Capture the cell that displays the provided text and extract its (X, Y) central coordinate. 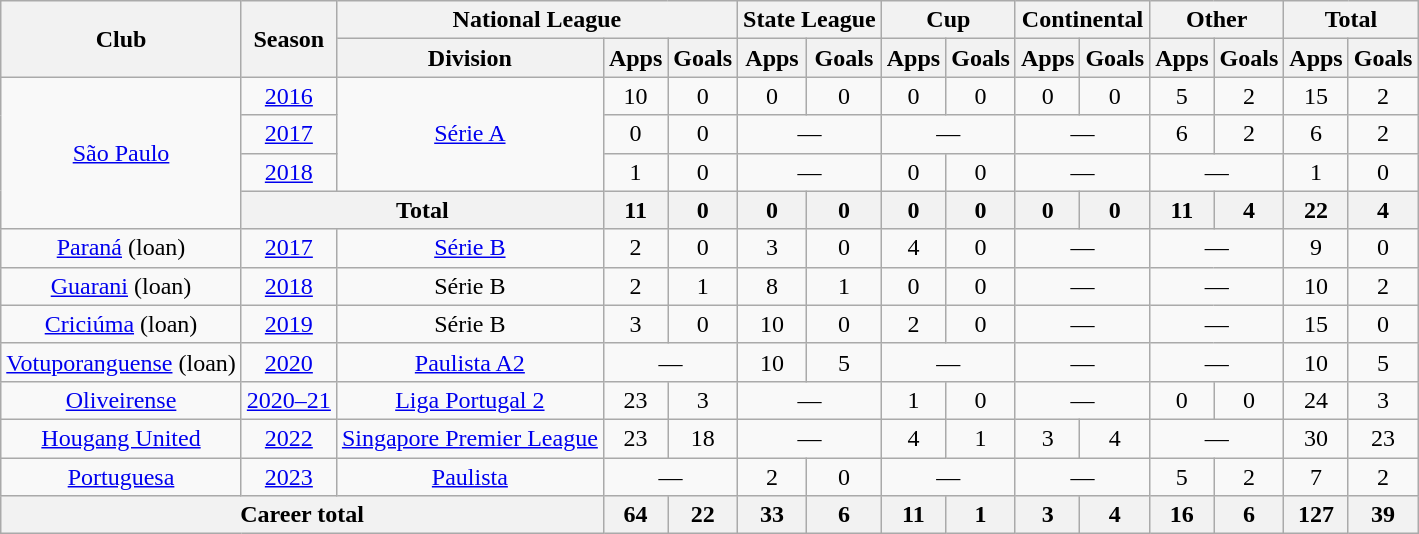
Division (470, 58)
National League (536, 20)
16 (1182, 515)
Other (1217, 20)
2016 (288, 96)
Singapore Premier League (470, 438)
Paulista (470, 477)
Cup (948, 20)
Portuguesa (122, 477)
Paraná (loan) (122, 248)
24 (1316, 400)
7 (1316, 477)
Season (288, 39)
39 (1383, 515)
Liga Portugal 2 (470, 400)
Guarani (loan) (122, 286)
Paulista A2 (470, 362)
2020 (288, 362)
Criciúma (loan) (122, 324)
Club (122, 39)
State League (810, 20)
Continental (1082, 20)
30 (1316, 438)
64 (635, 515)
Career total (302, 515)
Oliveirense (122, 400)
Hougang United (122, 438)
São Paulo (122, 153)
8 (772, 286)
127 (1316, 515)
33 (772, 515)
2019 (288, 324)
Votuporanguense (loan) (122, 362)
2020–21 (288, 400)
2023 (288, 477)
2022 (288, 438)
Série A (470, 134)
9 (1316, 248)
18 (703, 438)
